Locate the cell with the specified text and output its [x, y] center coordinate. 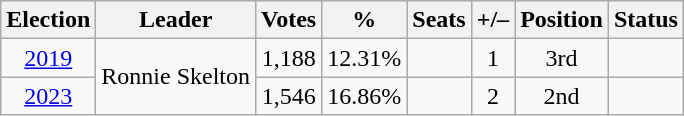
12.31% [364, 58]
2023 [48, 96]
Status [646, 20]
Ronnie Skelton [176, 77]
1,188 [289, 58]
Seats [439, 20]
3rd [562, 58]
2 [492, 96]
Position [562, 20]
Election [48, 20]
+/– [492, 20]
% [364, 20]
2019 [48, 58]
1 [492, 58]
1,546 [289, 96]
Leader [176, 20]
16.86% [364, 96]
2nd [562, 96]
Votes [289, 20]
